Identify which cell holds the provided text, then report its (X, Y) central coordinate. 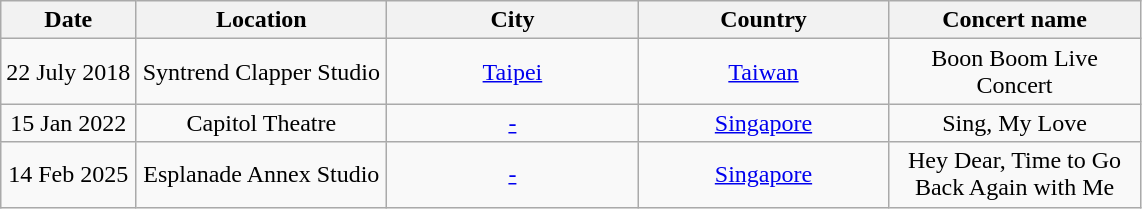
Location (262, 20)
Country (764, 20)
Taiwan (764, 72)
Boon Boom Live Concert (1014, 72)
Date (68, 20)
Hey Dear, Time to Go Back Again with Me (1014, 174)
15 Jan 2022 (68, 123)
Concert name (1014, 20)
Syntrend Clapper Studio (262, 72)
22 July 2018 (68, 72)
City (512, 20)
Capitol Theatre (262, 123)
Esplanade Annex Studio (262, 174)
Sing, My Love (1014, 123)
14 Feb 2025 (68, 174)
Taipei (512, 72)
